Output the (X, Y) coordinate of the center of the cell containing the given text.  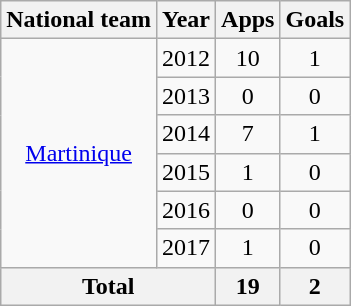
2012 (186, 58)
Goals (315, 20)
Total (108, 286)
2014 (186, 134)
2016 (186, 210)
2 (315, 286)
2013 (186, 96)
2015 (186, 172)
Year (186, 20)
19 (248, 286)
2017 (186, 248)
10 (248, 58)
Apps (248, 20)
Martinique (79, 153)
7 (248, 134)
National team (79, 20)
